For the text-containing cell, return its midpoint in [X, Y] coordinate format. 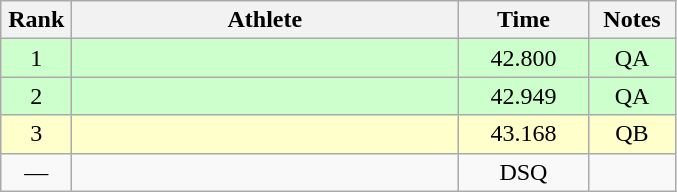
Time [524, 20]
43.168 [524, 134]
Notes [632, 20]
Rank [36, 20]
42.949 [524, 96]
3 [36, 134]
QB [632, 134]
1 [36, 58]
— [36, 172]
2 [36, 96]
42.800 [524, 58]
DSQ [524, 172]
Athlete [265, 20]
